Locate the cell with the specified text and output its [x, y] center coordinate. 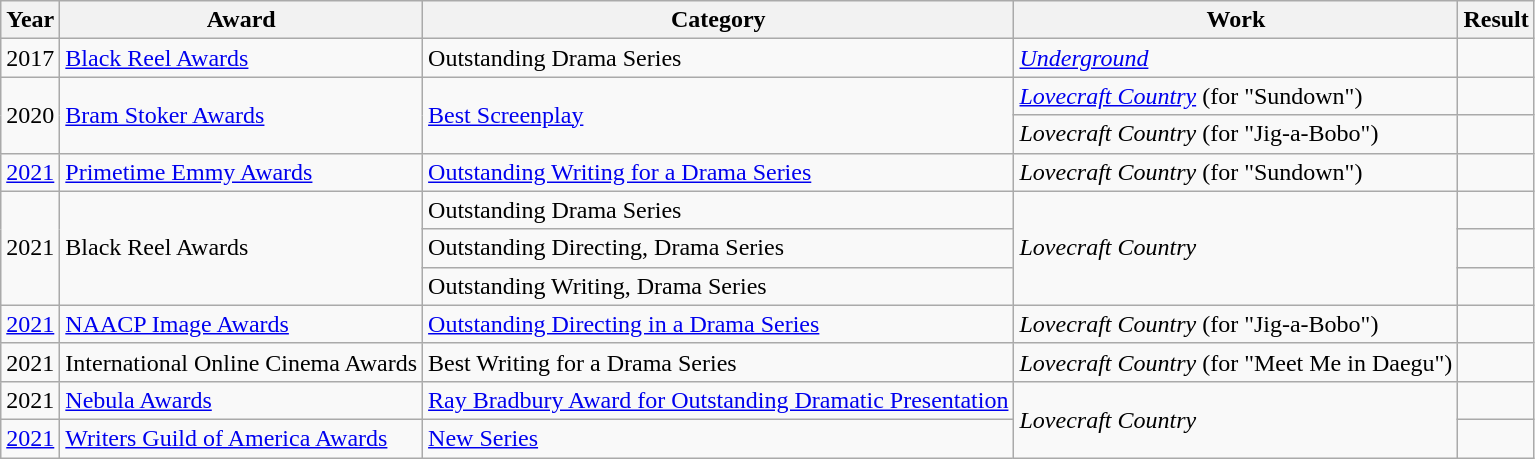
2020 [30, 115]
Underground [1236, 58]
Writers Guild of America Awards [242, 438]
Lovecraft Country (for "Meet Me in Daegu") [1236, 362]
Outstanding Directing, Drama Series [718, 248]
Award [242, 20]
Bram Stoker Awards [242, 115]
New Series [718, 438]
Outstanding Directing in a Drama Series [718, 324]
Year [30, 20]
2017 [30, 58]
Best Screenplay [718, 115]
Best Writing for a Drama Series [718, 362]
Work [1236, 20]
International Online Cinema Awards [242, 362]
Ray Bradbury Award for Outstanding Dramatic Presentation [718, 400]
Primetime Emmy Awards [242, 172]
Outstanding Writing, Drama Series [718, 286]
NAACP Image Awards [242, 324]
Nebula Awards [242, 400]
Result [1496, 20]
Category [718, 20]
Outstanding Writing for a Drama Series [718, 172]
